Scan for the cell matching the given text and deliver its (x, y) coordinate at center. 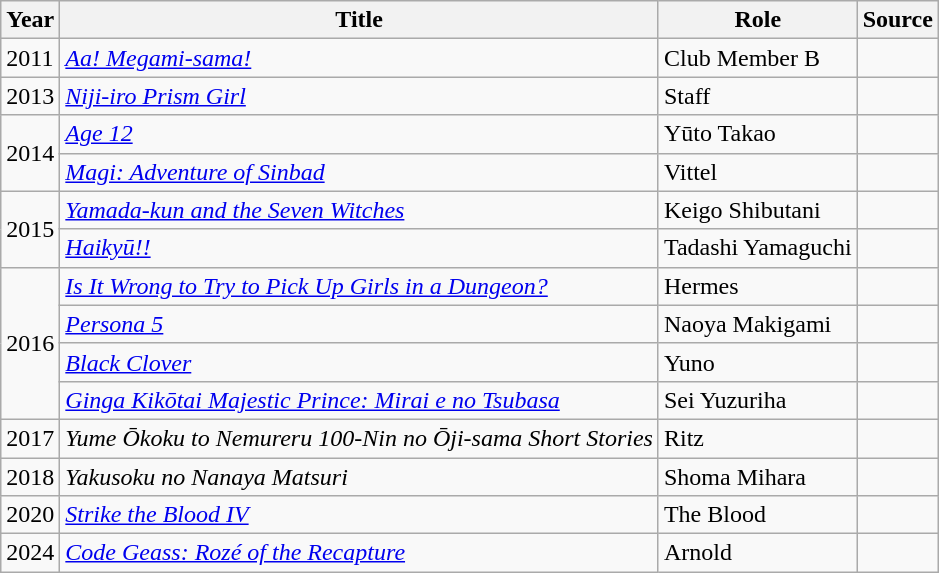
Ginga Kikōtai Majestic Prince: Mirai e no Tsubasa (360, 400)
Black Clover (360, 362)
Yume Ōkoku to Nemureru 100-Nin no Ōji-sama Short Stories (360, 438)
Title (360, 20)
Niji-iro Prism Girl (360, 96)
2015 (30, 229)
Yūto Takao (758, 134)
Staff (758, 96)
2016 (30, 343)
Tadashi Yamaguchi (758, 248)
Aa! Megami-sama! (360, 58)
Yamada-kun and the Seven Witches (360, 210)
The Blood (758, 515)
2017 (30, 438)
Sei Yuzuriha (758, 400)
Club Member B (758, 58)
Persona 5 (360, 324)
Magi: Adventure of Sinbad (360, 172)
Keigo Shibutani (758, 210)
2014 (30, 153)
2011 (30, 58)
Arnold (758, 553)
Haikyū!! (360, 248)
Year (30, 20)
Yakusoku no Nanaya Matsuri (360, 477)
Is It Wrong to Try to Pick Up Girls in a Dungeon? (360, 286)
Hermes (758, 286)
2013 (30, 96)
2024 (30, 553)
Ritz (758, 438)
Naoya Makigami (758, 324)
Shoma Mihara (758, 477)
Yuno (758, 362)
Strike the Blood IV (360, 515)
2018 (30, 477)
Age 12 (360, 134)
Vittel (758, 172)
Role (758, 20)
Source (898, 20)
Code Geass: Rozé of the Recapture (360, 553)
2020 (30, 515)
